Return (X, Y) of the center of cell containing provided text 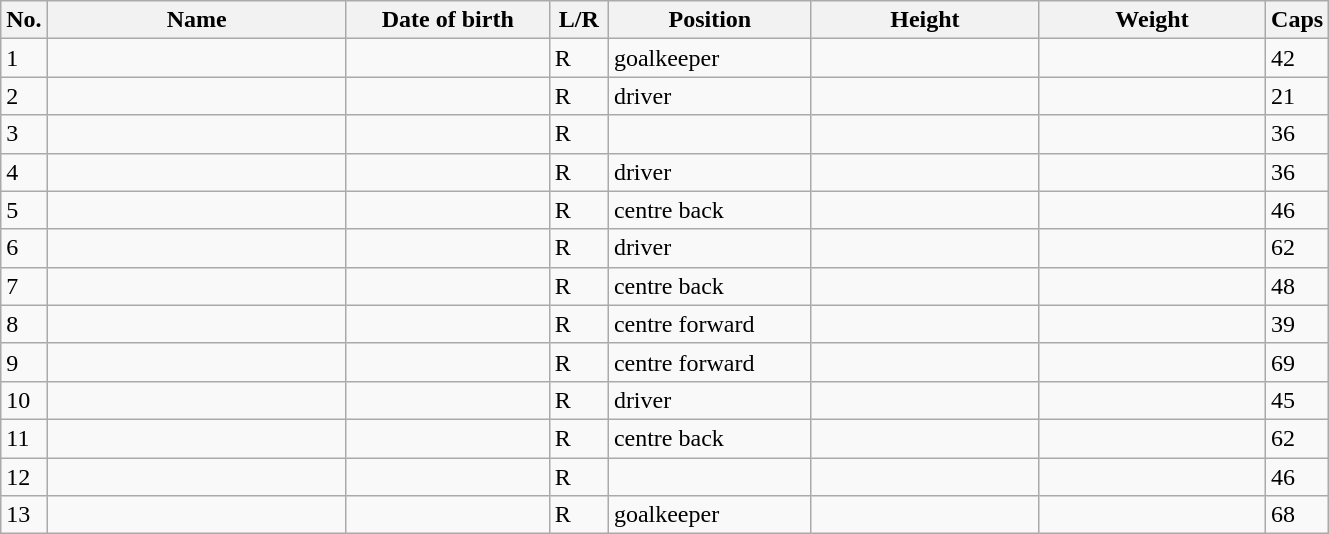
L/R (578, 20)
48 (1298, 286)
10 (24, 400)
3 (24, 134)
Position (710, 20)
4 (24, 172)
No. (24, 20)
39 (1298, 324)
13 (24, 515)
7 (24, 286)
Weight (1152, 20)
5 (24, 210)
45 (1298, 400)
11 (24, 438)
21 (1298, 96)
6 (24, 248)
Date of birth (448, 20)
68 (1298, 515)
42 (1298, 58)
Name (196, 20)
9 (24, 362)
12 (24, 477)
2 (24, 96)
69 (1298, 362)
Height (924, 20)
8 (24, 324)
1 (24, 58)
Caps (1298, 20)
